Capture the cell that displays the provided text and extract its [x, y] central coordinate. 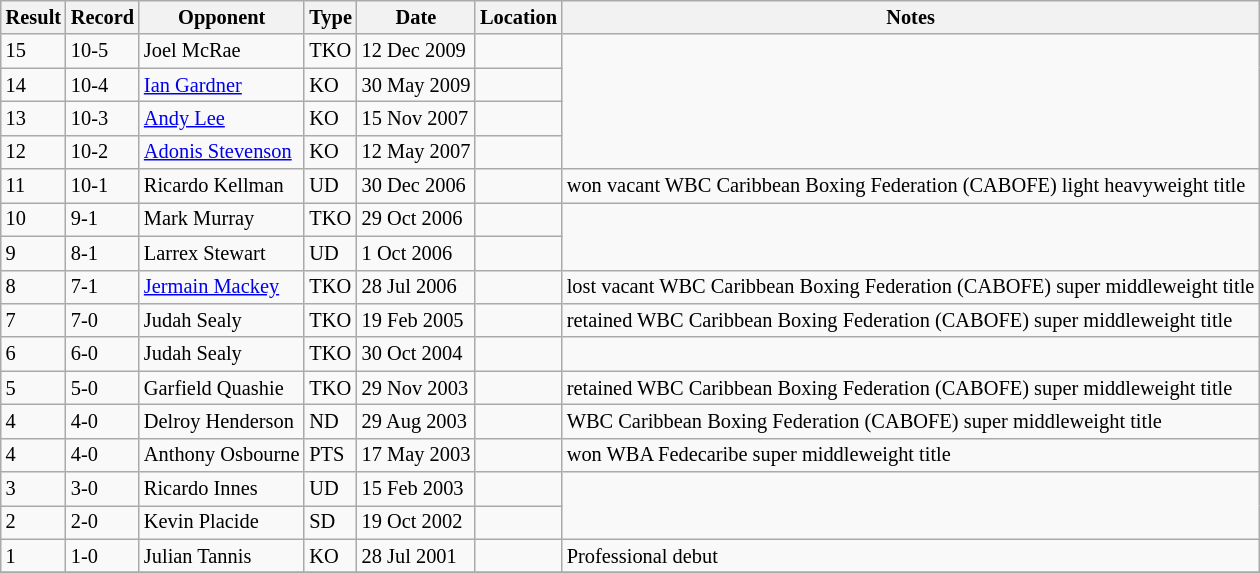
30 Oct 2004 [416, 354]
Ian Gardner [222, 85]
Notes [910, 17]
10-1 [102, 186]
30 Dec 2006 [416, 186]
12 Dec 2009 [416, 51]
10 [34, 219]
Larrex Stewart [222, 253]
Opponent [222, 17]
3 [34, 489]
1 Oct 2006 [416, 253]
Location [518, 17]
Garfield Quashie [222, 388]
11 [34, 186]
19 Oct 2002 [416, 522]
WBC Caribbean Boxing Federation (CABOFE) super middleweight title [910, 421]
9 [34, 253]
2 [34, 522]
SD [330, 522]
10-5 [102, 51]
8 [34, 287]
12 [34, 152]
8-1 [102, 253]
5 [34, 388]
30 May 2009 [416, 85]
29 Oct 2006 [416, 219]
ND [330, 421]
7-0 [102, 320]
29 Nov 2003 [416, 388]
28 Jul 2001 [416, 556]
28 Jul 2006 [416, 287]
Delroy Henderson [222, 421]
Anthony Osbourne [222, 455]
PTS [330, 455]
5-0 [102, 388]
29 Aug 2003 [416, 421]
10-2 [102, 152]
10-4 [102, 85]
Andy Lee [222, 118]
Type [330, 17]
Adonis Stevenson [222, 152]
Jermain Mackey [222, 287]
3-0 [102, 489]
10-3 [102, 118]
Joel McRae [222, 51]
7 [34, 320]
19 Feb 2005 [416, 320]
7-1 [102, 287]
6 [34, 354]
won vacant WBC Caribbean Boxing Federation (CABOFE) light heavyweight title [910, 186]
9-1 [102, 219]
15 Nov 2007 [416, 118]
lost vacant WBC Caribbean Boxing Federation (CABOFE) super middleweight title [910, 287]
won WBA Fedecaribe super middleweight title [910, 455]
1-0 [102, 556]
Ricardo Innes [222, 489]
15 [34, 51]
Ricardo Kellman [222, 186]
14 [34, 85]
Julian Tannis [222, 556]
Kevin Placide [222, 522]
6-0 [102, 354]
17 May 2003 [416, 455]
Professional debut [910, 556]
1 [34, 556]
Record [102, 17]
15 Feb 2003 [416, 489]
12 May 2007 [416, 152]
2-0 [102, 522]
13 [34, 118]
Result [34, 17]
Date [416, 17]
Mark Murray [222, 219]
